Scan for the cell matching the given text and deliver its [x, y] coordinate at center. 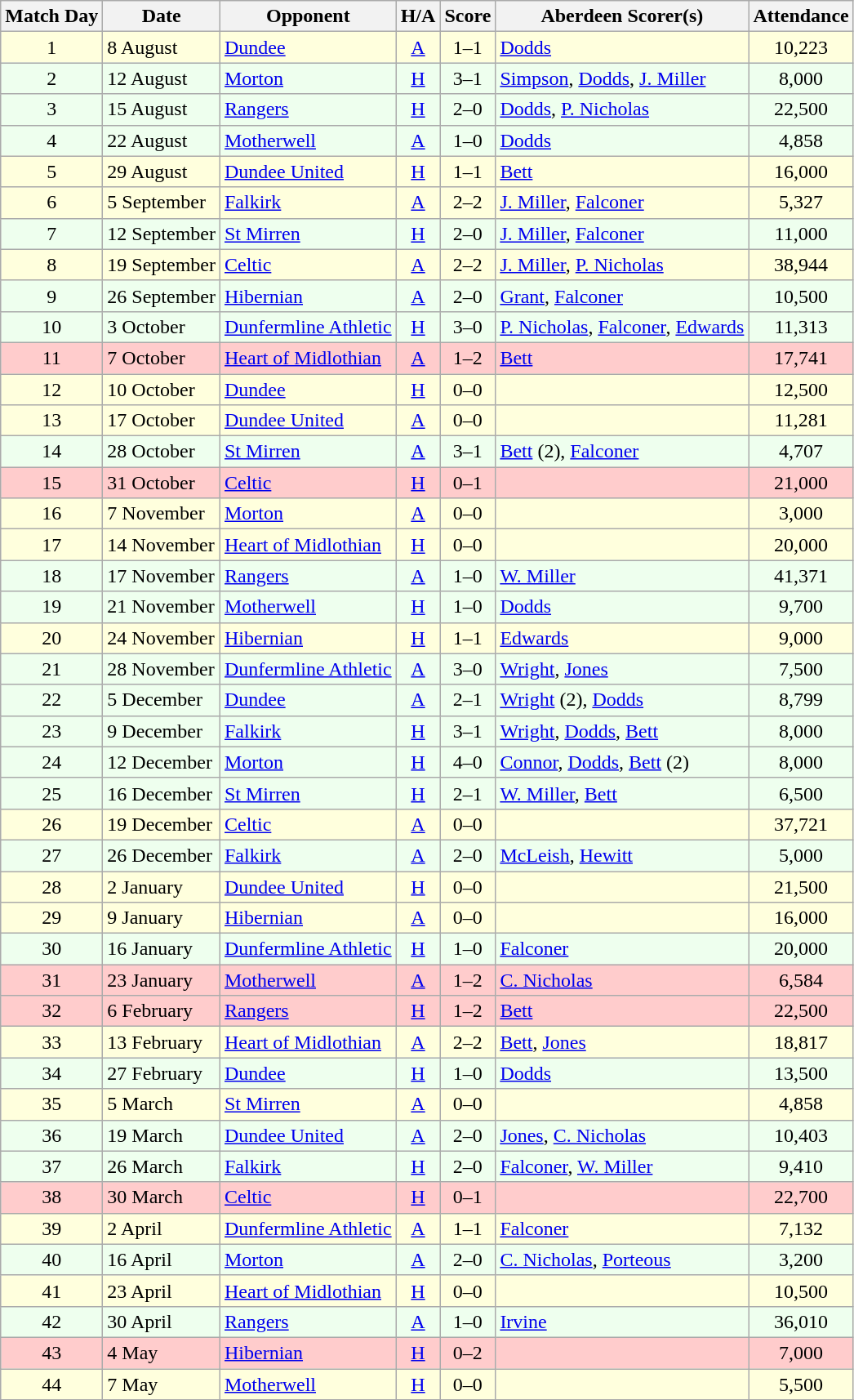
38,944 [801, 265]
7 [52, 234]
Date [162, 16]
17 November [162, 576]
5,327 [801, 203]
7 November [162, 514]
30 April [162, 1322]
40 [52, 1260]
12 August [162, 78]
9,410 [801, 1166]
8,799 [801, 700]
16 December [162, 793]
21,000 [801, 483]
5,500 [801, 1384]
J. Miller, P. Nicholas [622, 265]
5 March [162, 1104]
35 [52, 1104]
C. Nicholas, Porteous [622, 1260]
33 [52, 1042]
C. Nicholas [622, 980]
6 February [162, 1011]
Attendance [801, 16]
27 [52, 855]
4–0 [468, 762]
13,500 [801, 1073]
21 November [162, 607]
Dodds, P. Nicholas [622, 109]
6,584 [801, 980]
23 January [162, 980]
16 January [162, 949]
Wright, Jones [622, 669]
22 August [162, 140]
5 December [162, 700]
36,010 [801, 1322]
8 [52, 265]
7,132 [801, 1228]
26 December [162, 855]
29 [52, 918]
11,281 [801, 421]
9 January [162, 918]
Wright (2), Dodds [622, 700]
8 August [162, 47]
12,500 [801, 390]
15 [52, 483]
29 August [162, 172]
3,000 [801, 514]
3 [52, 109]
13 February [162, 1042]
28 October [162, 452]
1 [52, 47]
23 April [162, 1291]
2 April [162, 1228]
11,000 [801, 234]
Wright, Dodds, Bett [622, 731]
12 [52, 390]
Connor, Dodds, Bett (2) [622, 762]
12 December [162, 762]
7 May [162, 1384]
10,403 [801, 1135]
17,741 [801, 358]
7,500 [801, 669]
P. Nicholas, Falconer, Edwards [622, 327]
26 September [162, 296]
22 [52, 700]
26 [52, 824]
41 [52, 1291]
5 September [162, 203]
10,223 [801, 47]
2 January [162, 886]
McLeish, Hewitt [622, 855]
0–2 [468, 1353]
7,000 [801, 1353]
17 October [162, 421]
36 [52, 1135]
20 [52, 638]
Simpson, Dodds, J. Miller [622, 78]
15 August [162, 109]
10 [52, 327]
6 [52, 203]
Edwards [622, 638]
9,000 [801, 638]
6,500 [801, 793]
17 [52, 545]
24 November [162, 638]
32 [52, 1011]
11,313 [801, 327]
2 [52, 78]
Bett, Jones [622, 1042]
4 [52, 140]
42 [52, 1322]
19 December [162, 824]
Grant, Falconer [622, 296]
18 [52, 576]
Opponent [308, 16]
44 [52, 1384]
Jones, C. Nicholas [622, 1135]
30 March [162, 1197]
Falconer, W. Miller [622, 1166]
28 November [162, 669]
W. Miller, Bett [622, 793]
37 [52, 1166]
19 September [162, 265]
16 [52, 514]
5,000 [801, 855]
19 March [162, 1135]
4,707 [801, 452]
38 [52, 1197]
34 [52, 1073]
41,371 [801, 576]
13 [52, 421]
Irvine [622, 1322]
16 April [162, 1260]
14 November [162, 545]
W. Miller [622, 576]
9 [52, 296]
31 October [162, 483]
27 February [162, 1073]
10 October [162, 390]
25 [52, 793]
18,817 [801, 1042]
24 [52, 762]
21,500 [801, 886]
7 October [162, 358]
3,200 [801, 1260]
30 [52, 949]
9 December [162, 731]
19 [52, 607]
43 [52, 1353]
Bett (2), Falconer [622, 452]
Match Day [52, 16]
39 [52, 1228]
14 [52, 452]
11 [52, 358]
28 [52, 886]
37,721 [801, 824]
4 May [162, 1353]
5 [52, 172]
3 October [162, 327]
Score [468, 16]
H/A [418, 16]
12 September [162, 234]
26 March [162, 1166]
23 [52, 731]
22,700 [801, 1197]
9,700 [801, 607]
Aberdeen Scorer(s) [622, 16]
31 [52, 980]
21 [52, 669]
